Find where the given text appears and provide that cell's center as (X, Y) coordinate. 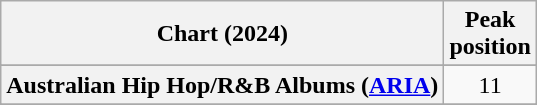
Australian Hip Hop/R&B Albums (ARIA) (222, 85)
11 (490, 85)
Peakposition (490, 34)
Chart (2024) (222, 34)
